Return the (X, Y) coordinate for the center point of the cell that contains the specified text.  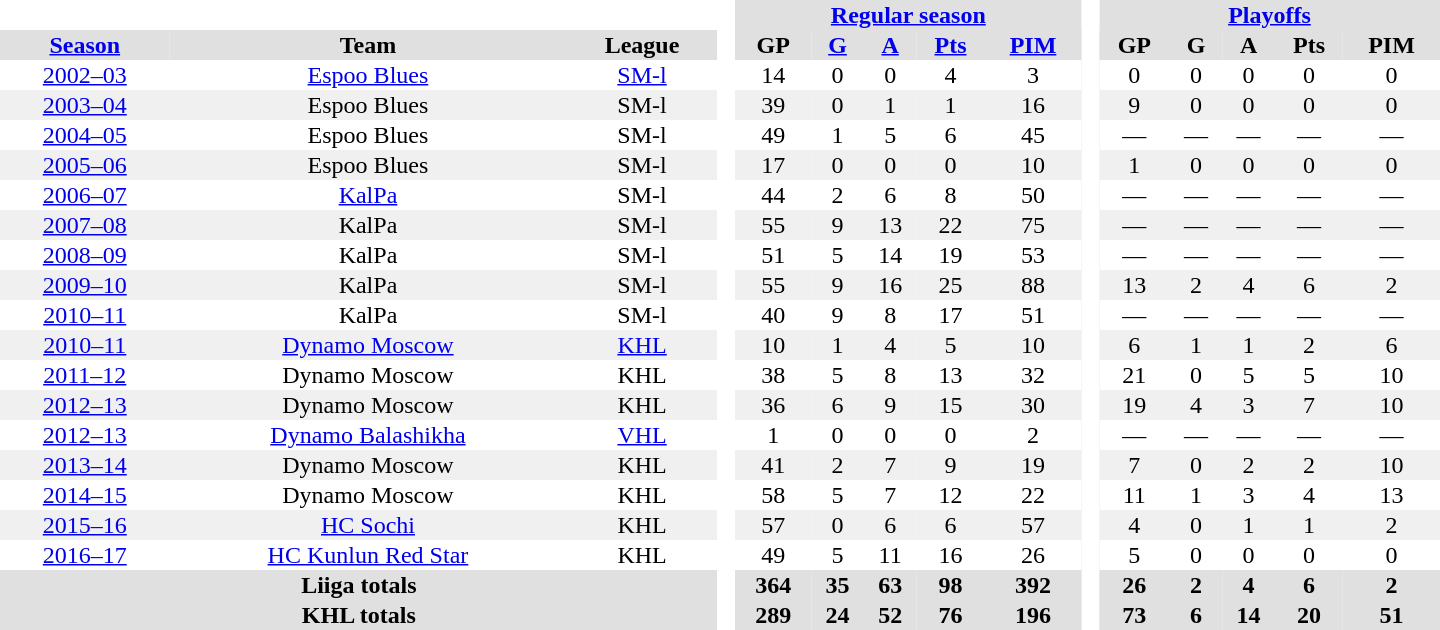
21 (1134, 375)
2008–09 (85, 255)
38 (773, 375)
2003–04 (85, 105)
HC Sochi (368, 525)
2006–07 (85, 195)
Regular season (908, 15)
2011–12 (85, 375)
2015–16 (85, 525)
2009–10 (85, 285)
75 (1034, 225)
15 (950, 405)
Season (85, 45)
25 (950, 285)
Team (368, 45)
39 (773, 105)
2007–08 (85, 225)
League (642, 45)
44 (773, 195)
196 (1034, 615)
50 (1034, 195)
Dynamo Balashikha (368, 435)
2005–06 (85, 165)
41 (773, 465)
2016–17 (85, 555)
KHL totals (359, 615)
53 (1034, 255)
58 (773, 495)
HC Kunlun Red Star (368, 555)
76 (950, 615)
45 (1034, 135)
12 (950, 495)
52 (890, 615)
35 (838, 585)
Liiga totals (359, 585)
2014–15 (85, 495)
20 (1309, 615)
36 (773, 405)
88 (1034, 285)
Playoffs (1270, 15)
40 (773, 315)
32 (1034, 375)
2002–03 (85, 75)
392 (1034, 585)
289 (773, 615)
2004–05 (85, 135)
VHL (642, 435)
63 (890, 585)
98 (950, 585)
364 (773, 585)
24 (838, 615)
30 (1034, 405)
73 (1134, 615)
2013–14 (85, 465)
